For the text-containing cell, return its midpoint in (x, y) coordinate format. 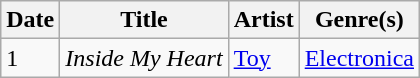
Artist (264, 20)
Electronica (359, 58)
Toy (264, 58)
Inside My Heart (144, 58)
Genre(s) (359, 20)
Title (144, 20)
Date (30, 20)
1 (30, 58)
